From the cell containing the given text, extract its center point as (x, y) coordinate. 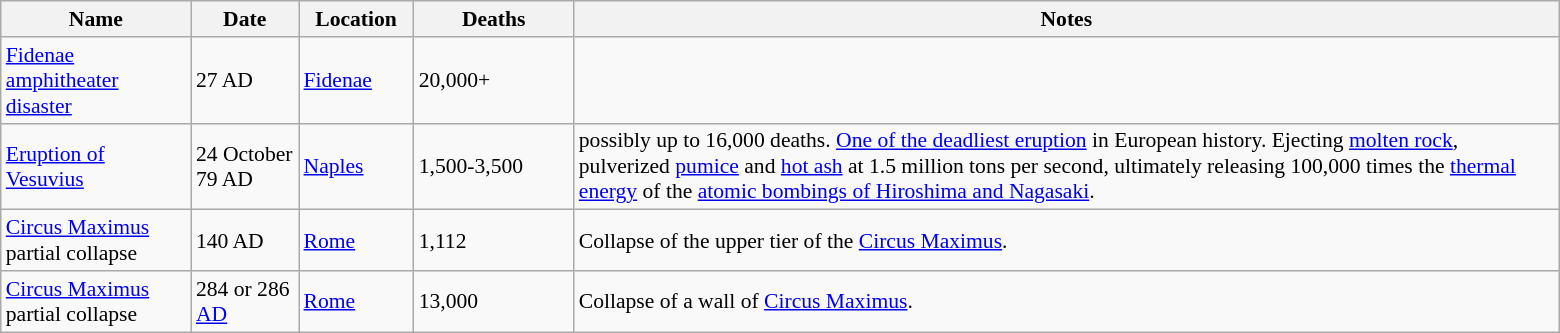
Notes (1066, 19)
Fidenae (356, 80)
Eruption of Vesuvius (96, 166)
Deaths (494, 19)
1,500-3,500 (494, 166)
Naples (356, 166)
Location (356, 19)
Fidenae amphitheater disaster (96, 80)
1,112 (494, 240)
284 or 286 AD (245, 302)
140 AD (245, 240)
13,000 (494, 302)
24 October 79 AD (245, 166)
27 AD (245, 80)
Collapse of a wall of Circus Maximus. (1066, 302)
Date (245, 19)
20,000+ (494, 80)
Name (96, 19)
Collapse of the upper tier of the Circus Maximus. (1066, 240)
